Return [x, y] of the center of cell containing provided text 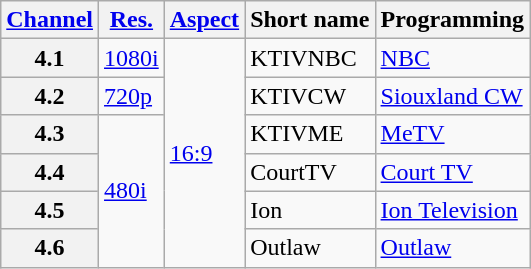
Programming [452, 20]
4.4 [50, 172]
Channel [50, 20]
KTIVME [310, 134]
1080i [132, 58]
4.6 [50, 248]
Aspect [204, 20]
MeTV [452, 134]
NBC [452, 58]
4.3 [50, 134]
Res. [132, 20]
4.5 [50, 210]
Ion [310, 210]
720p [132, 96]
16:9 [204, 153]
Ion Television [452, 210]
Siouxland CW [452, 96]
4.2 [50, 96]
480i [132, 191]
KTIVCW [310, 96]
Short name [310, 20]
KTIVNBC [310, 58]
CourtTV [310, 172]
Court TV [452, 172]
4.1 [50, 58]
